Locate the cell with the specified text and output its [X, Y] center coordinate. 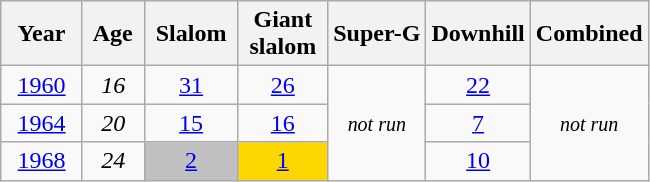
1964 [42, 123]
24 [113, 161]
10 [478, 161]
1 [283, 161]
Super-G [377, 34]
Giant slalom [283, 34]
Combined [589, 34]
15 [191, 123]
31 [191, 85]
Slalom [191, 34]
Age [113, 34]
Downhill [478, 34]
7 [478, 123]
Year [42, 34]
20 [113, 123]
2 [191, 161]
1968 [42, 161]
26 [283, 85]
1960 [42, 85]
22 [478, 85]
